Find where the given text appears and provide that cell's center as (X, Y) coordinate. 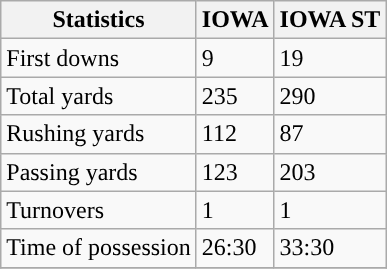
235 (235, 96)
Rushing yards (99, 134)
26:30 (235, 248)
123 (235, 172)
290 (330, 96)
Statistics (99, 20)
IOWA (235, 20)
Total yards (99, 96)
112 (235, 134)
203 (330, 172)
Time of possession (99, 248)
9 (235, 58)
Passing yards (99, 172)
IOWA ST (330, 20)
87 (330, 134)
First downs (99, 58)
33:30 (330, 248)
19 (330, 58)
Turnovers (99, 210)
